Provide the [X, Y] coordinate of the cell's center where the given text is located.  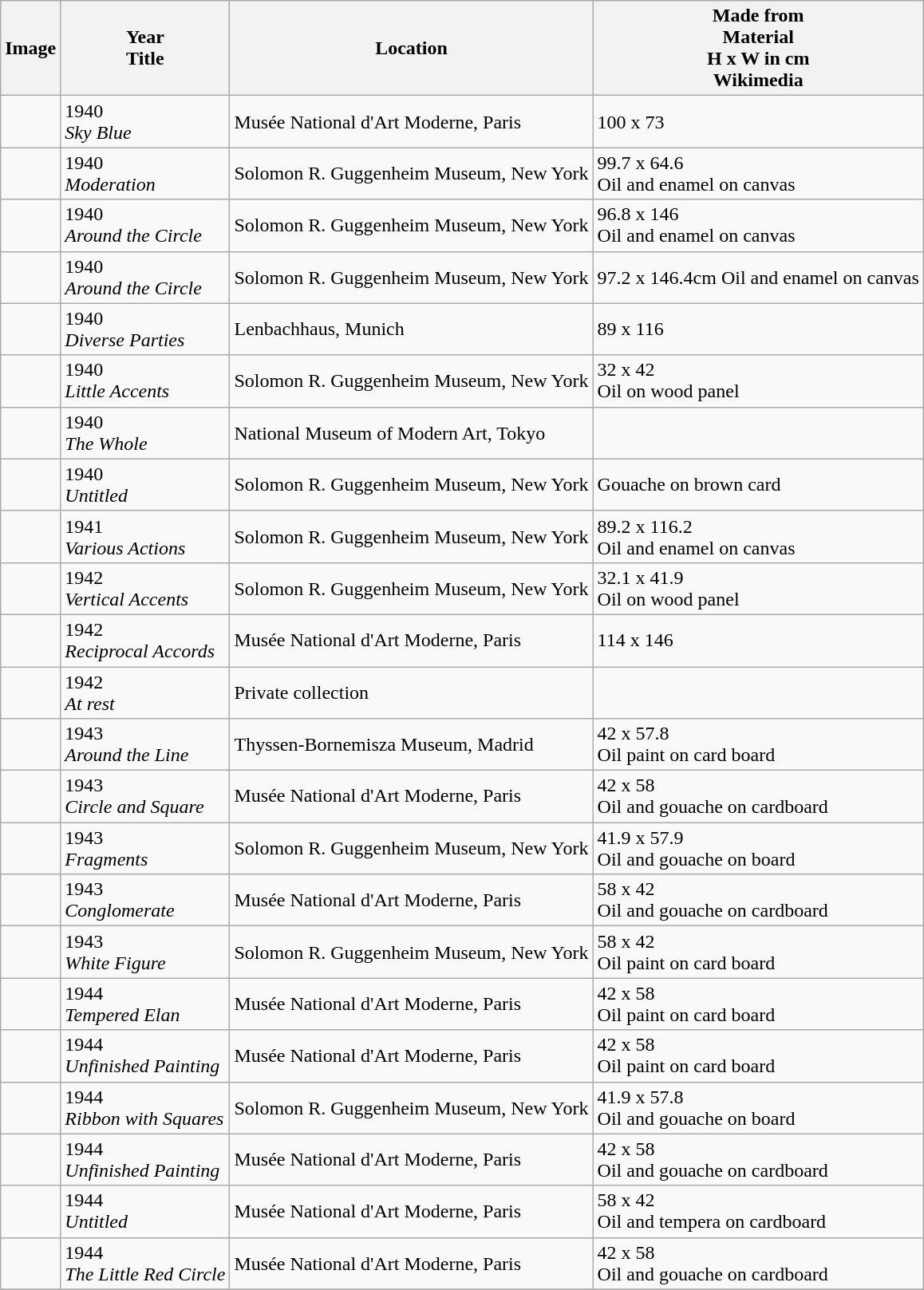
1943Around the Line [145, 745]
89 x 116 [758, 329]
58 x 42Oil and tempera on cardboard [758, 1211]
1944Tempered Elan [145, 1004]
58 x 42Oil paint on card board [758, 953]
Location [412, 48]
1942Reciprocal Accords [145, 640]
41.9 x 57.9Oil and gouache on board [758, 849]
96.8 x 146Oil and enamel on canvas [758, 225]
1940Little Accents [145, 381]
1944The Little Red Circle [145, 1264]
89.2 x 116.2Oil and enamel on canvas [758, 536]
1943White Figure [145, 953]
Gouache on brown card [758, 485]
1940The Whole [145, 432]
1944Ribbon with Squares [145, 1107]
32.1 x 41.9Oil on wood panel [758, 589]
1940Diverse Parties [145, 329]
1943Conglomerate [145, 900]
1942Vertical Accents [145, 589]
1944Untitled [145, 1211]
99.7 x 64.6Oil and enamel on canvas [758, 174]
Made fromMaterialH x W in cmWikimedia [758, 48]
National Museum of Modern Art, Tokyo [412, 432]
Lenbachhaus, Munich [412, 329]
YearTitle [145, 48]
42 x 57.8Oil paint on card board [758, 745]
Thyssen-Bornemisza Museum, Madrid [412, 745]
41.9 x 57.8Oil and gouache on board [758, 1107]
Image [30, 48]
114 x 146 [758, 640]
1940Sky Blue [145, 121]
1941Various Actions [145, 536]
1943Circle and Square [145, 796]
1940Untitled [145, 485]
Private collection [412, 692]
58 x 42Oil and gouache on cardboard [758, 900]
100 x 73 [758, 121]
1942At rest [145, 692]
32 x 42Oil on wood panel [758, 381]
1940Moderation [145, 174]
97.2 x 146.4cm Oil and enamel on canvas [758, 278]
1943Fragments [145, 849]
